Scan for the cell matching the given text and deliver its [X, Y] coordinate at center. 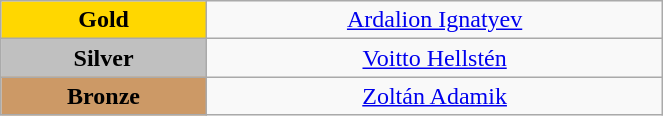
Zoltán Adamik [434, 96]
Ardalion Ignatyev [434, 20]
Gold [104, 20]
Silver [104, 58]
Voitto Hellstén [434, 58]
Bronze [104, 96]
